Provide the [X, Y] coordinate of the cell's center where the given text is located.  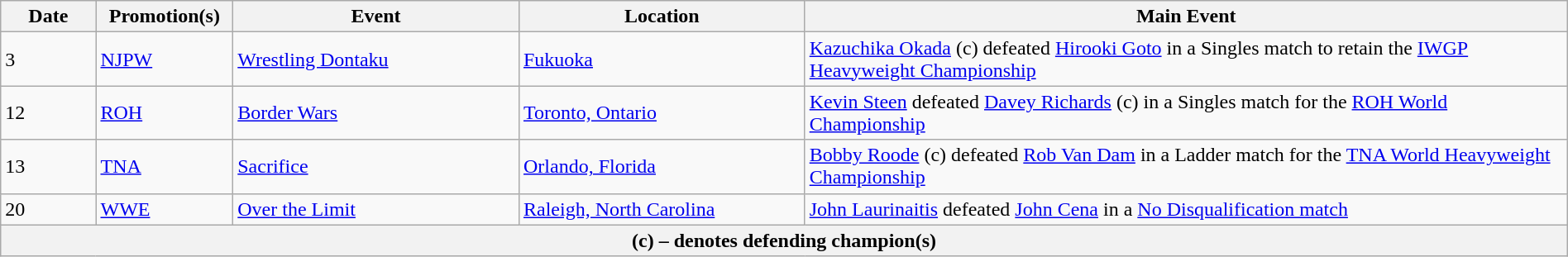
Location [662, 17]
Wrestling Dontaku [376, 59]
Raleigh, North Carolina [662, 209]
TNA [165, 167]
12 [48, 112]
Main Event [1186, 17]
Kazuchika Okada (c) defeated Hirooki Goto in a Singles match to retain the IWGP Heavyweight Championship [1186, 59]
Sacrifice [376, 167]
20 [48, 209]
WWE [165, 209]
13 [48, 167]
Event [376, 17]
Fukuoka [662, 59]
(c) – denotes defending champion(s) [784, 240]
3 [48, 59]
Kevin Steen defeated Davey Richards (c) in a Singles match for the ROH World Championship [1186, 112]
Promotion(s) [165, 17]
Bobby Roode (c) defeated Rob Van Dam in a Ladder match for the TNA World Heavyweight Championship [1186, 167]
ROH [165, 112]
Border Wars [376, 112]
NJPW [165, 59]
John Laurinaitis defeated John Cena in a No Disqualification match [1186, 209]
Orlando, Florida [662, 167]
Over the Limit [376, 209]
Date [48, 17]
Toronto, Ontario [662, 112]
